Detect which cell encompasses the target text, then output its [X, Y] center coordinate. 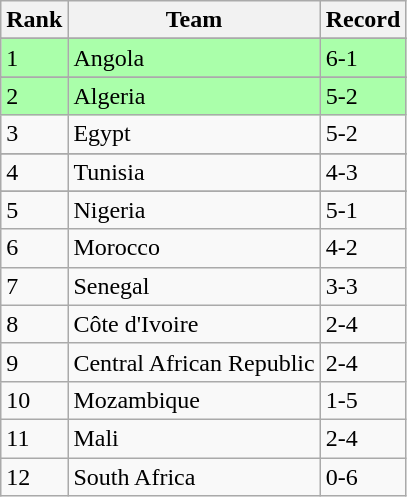
Rank [34, 20]
1-5 [363, 400]
Record [363, 20]
12 [34, 477]
8 [34, 324]
1 [34, 58]
4-3 [363, 172]
Côte d'Ivoire [194, 324]
Egypt [194, 134]
Tunisia [194, 172]
Mozambique [194, 400]
Algeria [194, 96]
9 [34, 362]
Morocco [194, 248]
4-2 [363, 248]
Mali [194, 438]
5-1 [363, 210]
Angola [194, 58]
11 [34, 438]
3 [34, 134]
3-3 [363, 286]
0-6 [363, 477]
6 [34, 248]
4 [34, 172]
Central African Republic [194, 362]
Senegal [194, 286]
Team [194, 20]
7 [34, 286]
South Africa [194, 477]
Nigeria [194, 210]
5 [34, 210]
2 [34, 96]
6-1 [363, 58]
10 [34, 400]
